Return [X, Y] of the center of cell containing provided text 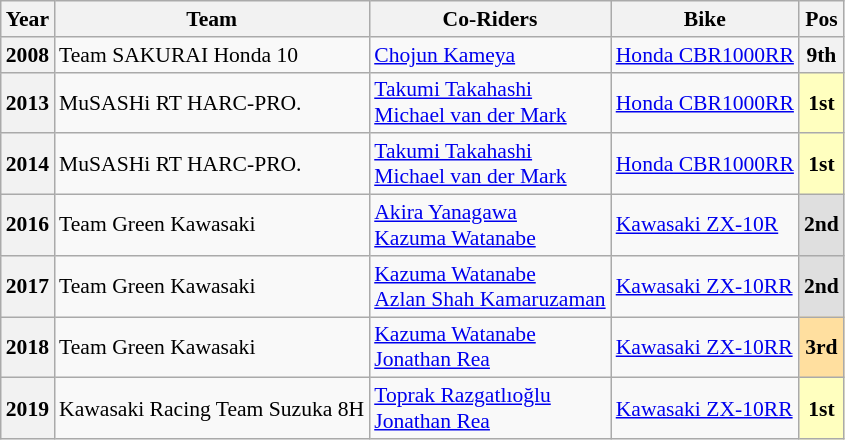
2017 [28, 286]
Team SAKURAI Honda 10 [212, 55]
Bike [705, 19]
Pos [822, 19]
2019 [28, 408]
2016 [28, 226]
2013 [28, 102]
Chojun Kameya [490, 55]
2018 [28, 348]
Year [28, 19]
2008 [28, 55]
Team [212, 19]
Kawasaki Racing Team Suzuka 8H [212, 408]
Kawasaki ZX-10R [705, 226]
Toprak Razgatlıoğlu Jonathan Rea [490, 408]
3rd [822, 348]
Kazuma Watanabe Jonathan Rea [490, 348]
Kazuma Watanabe Azlan Shah Kamaruzaman [490, 286]
9th [822, 55]
2014 [28, 164]
Akira Yanagawa Kazuma Watanabe [490, 226]
Co-Riders [490, 19]
